Extract the (x, y) coordinate from the center of the cell holding the provided text.  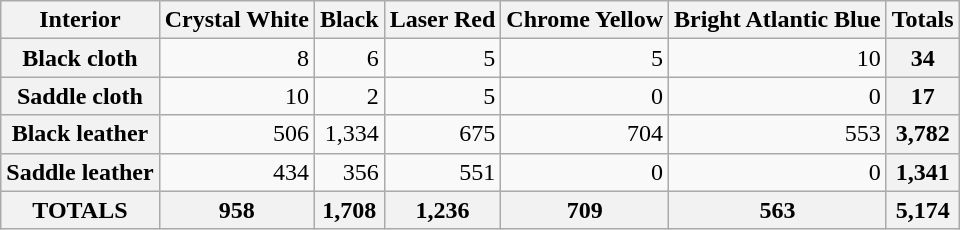
Laser Red (442, 20)
563 (778, 210)
Saddle cloth (80, 96)
Bright Atlantic Blue (778, 20)
5,174 (922, 210)
TOTALS (80, 210)
1,708 (349, 210)
551 (442, 172)
17 (922, 96)
356 (349, 172)
1,341 (922, 172)
8 (236, 58)
Crystal White (236, 20)
Black cloth (80, 58)
704 (585, 134)
Chrome Yellow (585, 20)
2 (349, 96)
675 (442, 134)
Interior (80, 20)
6 (349, 58)
34 (922, 58)
506 (236, 134)
Saddle leather (80, 172)
553 (778, 134)
3,782 (922, 134)
434 (236, 172)
958 (236, 210)
1,236 (442, 210)
709 (585, 210)
Black leather (80, 134)
Black (349, 20)
1,334 (349, 134)
Totals (922, 20)
